Determine the [X, Y] coordinate at the center of the cell enclosing the given text.  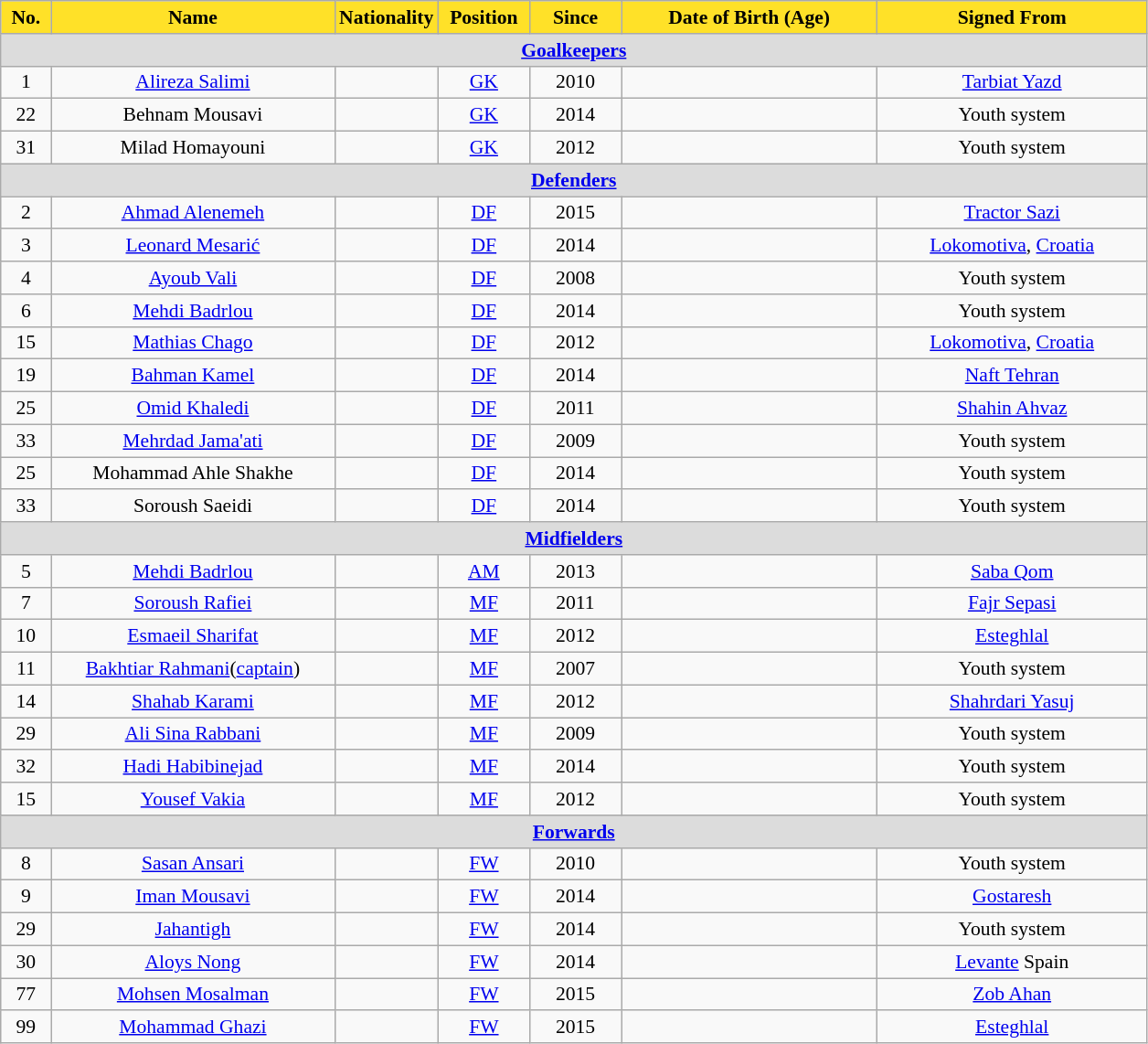
Sasan Ansari [193, 864]
4 [26, 278]
Saba Qom [1013, 571]
Name [193, 17]
Nationality [386, 17]
2 [26, 213]
Mathias Chago [193, 343]
Omid Khaledi [193, 409]
Jahantigh [193, 930]
Mohammad Ahle Shakhe [193, 474]
Soroush Rafiei [193, 603]
32 [26, 767]
Fajr Sepasi [1013, 603]
Signed From [1013, 17]
2013 [575, 571]
Position [484, 17]
30 [26, 962]
Mehrdad Jama'ati [193, 441]
11 [26, 669]
Levante Spain [1013, 962]
Yousef Vakia [193, 799]
2008 [575, 278]
Ali Sina Rabbani [193, 734]
Alireza Salimi [193, 82]
9 [26, 897]
3 [26, 246]
Since [575, 17]
Behnam Mousavi [193, 115]
Shahrdari Yasuj [1013, 701]
5 [26, 571]
19 [26, 376]
10 [26, 636]
Date of Birth (Age) [749, 17]
Ahmad Alenemeh [193, 213]
6 [26, 311]
Naft Tehran [1013, 376]
77 [26, 995]
8 [26, 864]
14 [26, 701]
Bahman Kamel [193, 376]
99 [26, 1028]
Mohammad Ghazi [193, 1028]
1 [26, 82]
Aloys Nong [193, 962]
Zob Ahan [1013, 995]
Shahab Karami [193, 701]
AM [484, 571]
Mohsen Mosalman [193, 995]
7 [26, 603]
22 [26, 115]
Gostaresh [1013, 897]
Bakhtiar Rahmani(captain) [193, 669]
Leonard Mesarić [193, 246]
31 [26, 148]
Milad Homayouni [193, 148]
Esmaeil Sharifat [193, 636]
No. [26, 17]
Shahin Ahvaz [1013, 409]
2007 [575, 669]
Iman Mousavi [193, 897]
Ayoub Vali [193, 278]
Midfielders [574, 538]
Tractor Sazi [1013, 213]
Soroush Saeidi [193, 506]
Goalkeepers [574, 50]
Defenders [574, 180]
Forwards [574, 832]
Tarbiat Yazd [1013, 82]
Hadi Habibinejad [193, 767]
